From the cell containing the given text, extract its center point as (x, y) coordinate. 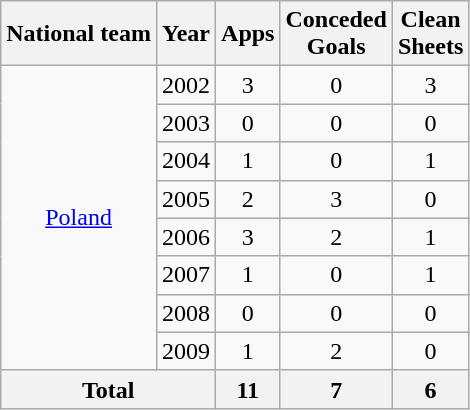
ConcededGoals (336, 34)
2004 (186, 161)
2002 (186, 85)
2008 (186, 313)
Year (186, 34)
2006 (186, 237)
2007 (186, 275)
CleanSheets (430, 34)
6 (430, 389)
Poland (79, 218)
Total (108, 389)
2003 (186, 123)
2005 (186, 199)
2009 (186, 351)
11 (248, 389)
Apps (248, 34)
National team (79, 34)
7 (336, 389)
